Output the (x, y) coordinate of the center of the cell containing the given text.  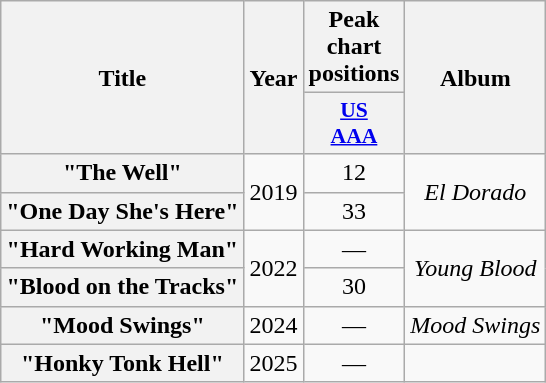
30 (354, 287)
"Mood Swings" (122, 325)
Peak chart positions (354, 47)
El Dorado (476, 192)
"One Day She's Here" (122, 211)
2022 (274, 268)
Album (476, 78)
33 (354, 211)
2019 (274, 192)
"The Well" (122, 173)
"Hard Working Man" (122, 249)
Young Blood (476, 268)
Year (274, 78)
2025 (274, 363)
Mood Swings (476, 325)
2024 (274, 325)
"Honky Tonk Hell" (122, 363)
12 (354, 173)
"Blood on the Tracks" (122, 287)
USAAA (354, 124)
Title (122, 78)
